Pinpoint the cell where the given text exists, returning its (x, y) midpoint coordinate. 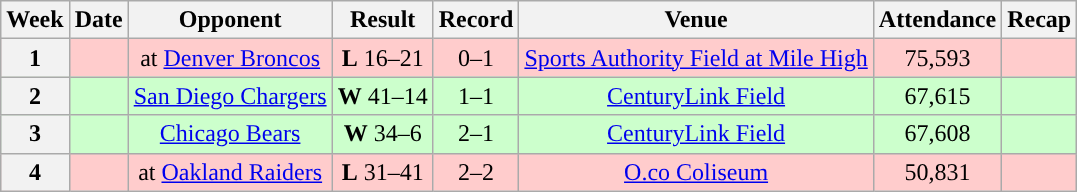
1–1 (476, 96)
1 (35, 58)
2 (35, 96)
50,831 (937, 172)
Recap (1040, 20)
Venue (696, 20)
67,608 (937, 134)
2–1 (476, 134)
W 34–6 (382, 134)
3 (35, 134)
O.co Coliseum (696, 172)
L 31–41 (382, 172)
Chicago Bears (230, 134)
at Denver Broncos (230, 58)
Date (98, 20)
Attendance (937, 20)
67,615 (937, 96)
San Diego Chargers (230, 96)
W 41–14 (382, 96)
L 16–21 (382, 58)
Record (476, 20)
at Oakland Raiders (230, 172)
Result (382, 20)
0–1 (476, 58)
4 (35, 172)
75,593 (937, 58)
Opponent (230, 20)
2–2 (476, 172)
Sports Authority Field at Mile High (696, 58)
Week (35, 20)
